Search for the cell housing the specified text and yield its (x, y) center coordinate. 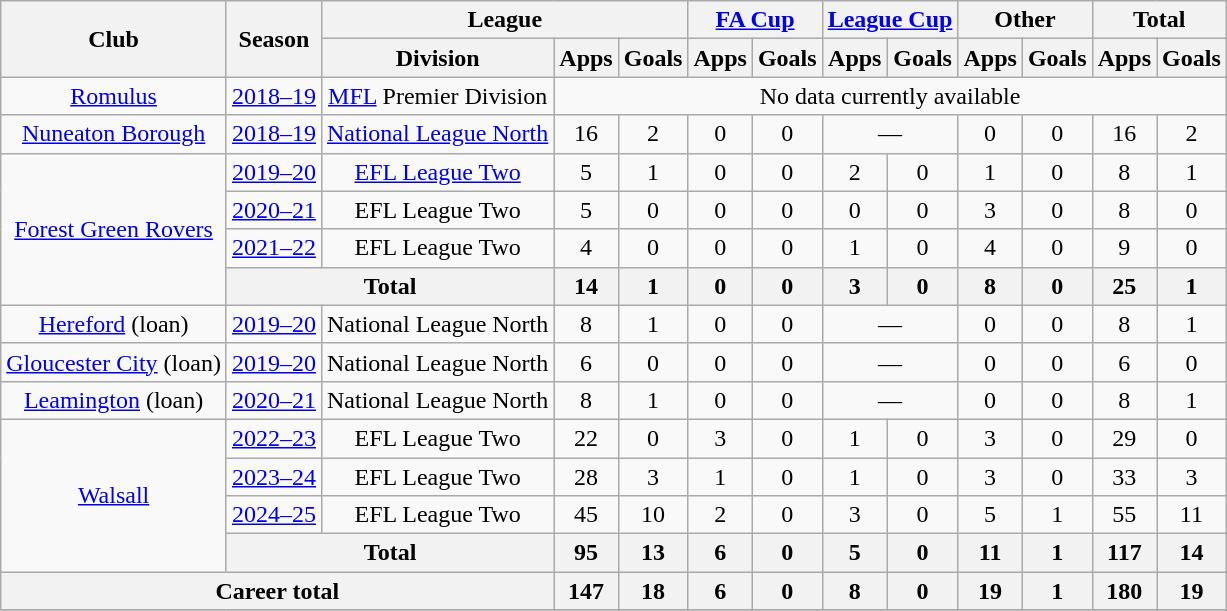
45 (586, 515)
18 (653, 591)
33 (1124, 477)
95 (586, 553)
League Cup (890, 20)
2021–22 (274, 248)
25 (1124, 286)
Leamington (loan) (114, 400)
Club (114, 39)
FA Cup (755, 20)
2022–23 (274, 438)
Walsall (114, 495)
22 (586, 438)
Season (274, 39)
29 (1124, 438)
28 (586, 477)
Division (437, 58)
55 (1124, 515)
No data currently available (890, 96)
Gloucester City (loan) (114, 362)
MFL Premier Division (437, 96)
Other (1025, 20)
Hereford (loan) (114, 324)
Romulus (114, 96)
Career total (278, 591)
Nuneaton Borough (114, 134)
2023–24 (274, 477)
10 (653, 515)
2024–25 (274, 515)
13 (653, 553)
Forest Green Rovers (114, 229)
League (504, 20)
117 (1124, 553)
9 (1124, 248)
180 (1124, 591)
147 (586, 591)
